Return the [x, y] coordinate for the center point of the cell that contains the specified text.  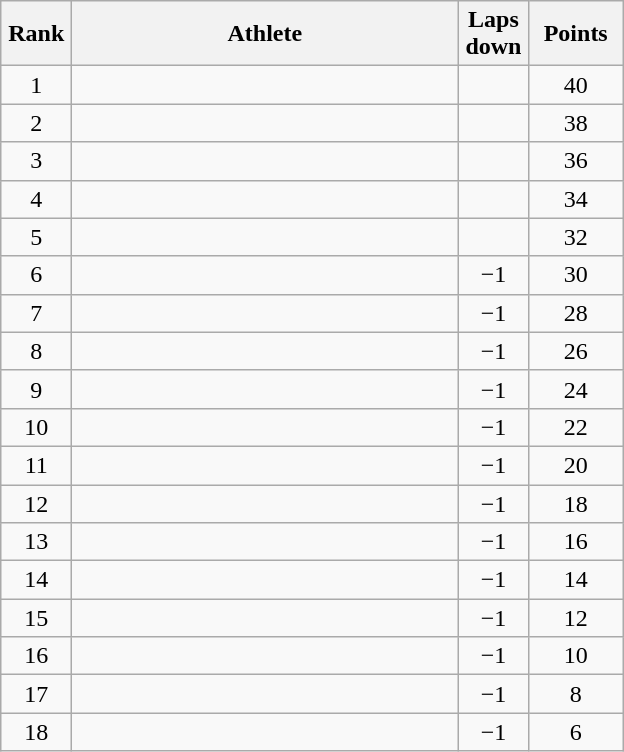
38 [576, 123]
3 [36, 161]
24 [576, 389]
30 [576, 275]
40 [576, 85]
13 [36, 542]
17 [36, 694]
15 [36, 618]
20 [576, 465]
36 [576, 161]
26 [576, 351]
2 [36, 123]
Rank [36, 34]
11 [36, 465]
Points [576, 34]
5 [36, 237]
34 [576, 199]
28 [576, 313]
9 [36, 389]
32 [576, 237]
4 [36, 199]
1 [36, 85]
Laps down [494, 34]
22 [576, 427]
7 [36, 313]
Athlete [265, 34]
